Identify which cell holds the provided text, then report its (x, y) central coordinate. 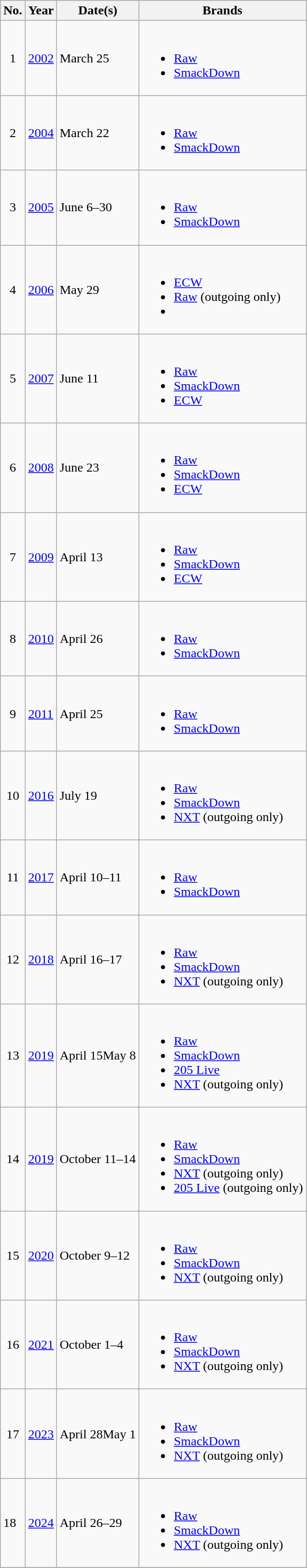
4 (13, 289)
2008 (41, 467)
13 (13, 1056)
ECWRaw (outgoing only) (222, 289)
April 10–11 (98, 877)
14 (13, 1159)
Brands (222, 11)
2021 (41, 1344)
5 (13, 379)
10 (13, 795)
April 26–29 (98, 1523)
18 (13, 1523)
11 (13, 877)
2005 (41, 208)
2017 (41, 877)
2020 (41, 1256)
2016 (41, 795)
June 6–30 (98, 208)
2 (13, 133)
16 (13, 1344)
2006 (41, 289)
June 11 (98, 379)
No. (13, 11)
April 16–17 (98, 959)
3 (13, 208)
2009 (41, 557)
Year (41, 11)
October 1–4 (98, 1344)
May 29 (98, 289)
April 26 (98, 639)
8 (13, 639)
2011 (41, 713)
March 22 (98, 133)
March 25 (98, 58)
2024 (41, 1523)
April 25 (98, 713)
October 9–12 (98, 1256)
2007 (41, 379)
2018 (41, 959)
2002 (41, 58)
2010 (41, 639)
1 (13, 58)
7 (13, 557)
June 23 (98, 467)
RawSmackDown205 LiveNXT (outgoing only) (222, 1056)
April 13 (98, 557)
9 (13, 713)
RawSmackDownNXT (outgoing only)205 Live (outgoing only) (222, 1159)
6 (13, 467)
Date(s) (98, 11)
2004 (41, 133)
2023 (41, 1434)
17 (13, 1434)
October 11–14 (98, 1159)
April 28May 1 (98, 1434)
15 (13, 1256)
12 (13, 959)
July 19 (98, 795)
April 15May 8 (98, 1056)
